Capture the cell that displays the provided text and extract its (X, Y) central coordinate. 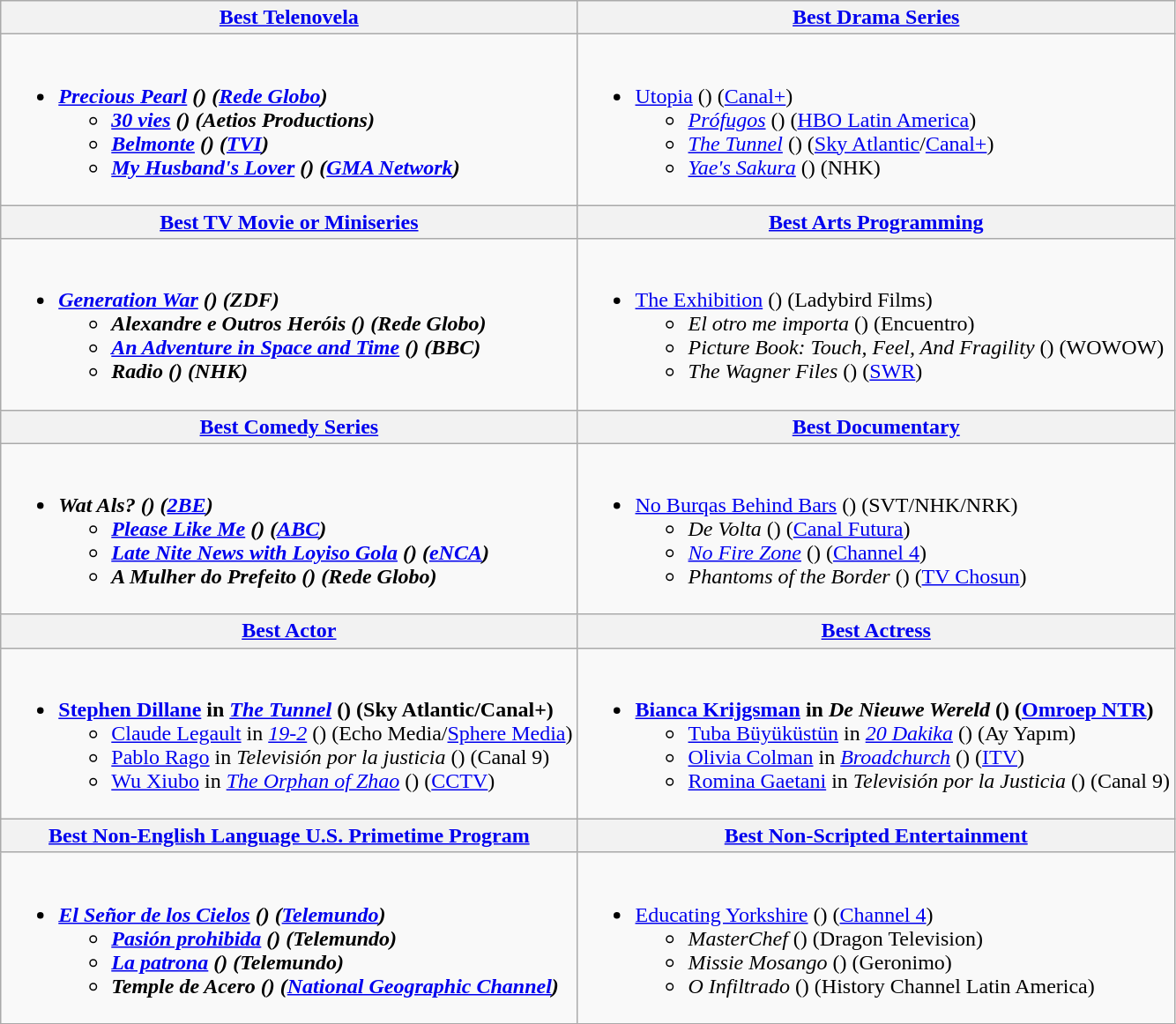
Wat Als? () (2BE)Please Like Me () (ABC)Late Nite News with Loyiso Gola () (eNCA)A Mulher do Prefeito () (Rede Globo) (289, 529)
Best Actress (876, 631)
El Señor de los Cielos () (Telemundo)Pasión prohibida () (Telemundo)La patrona () (Telemundo)Temple de Acero () (National Geographic Channel) (289, 938)
Best Non-English Language U.S. Primetime Program (289, 835)
No Burqas Behind Bars () (SVT/NHK/NRK)De Volta () (Canal Futura)No Fire Zone () (Channel 4)Phantoms of the Border () (TV Chosun) (876, 529)
Best Drama Series (876, 18)
Best Non-Scripted Entertainment (876, 835)
The Exhibition () (Ladybird Films)El otro me importa () (Encuentro)Picture Book: Touch, Feel, And Fragility () (WOWOW)The Wagner Files () (SWR) (876, 324)
Utopia () (Canal+)Prófugos () (HBO Latin America)The Tunnel () (Sky Atlantic/Canal+)Yae's Sakura () (NHK) (876, 120)
Generation War () (ZDF)Alexandre e Outros Heróis () (Rede Globo)An Adventure in Space and Time () (BBC)Radio () (NHK) (289, 324)
Best Comedy Series (289, 427)
Best Actor (289, 631)
Best Telenovela (289, 18)
Precious Pearl () (Rede Globo)30 vies () (Aetios Productions)Belmonte () (TVI)My Husband's Lover () (GMA Network) (289, 120)
Educating Yorkshire () (Channel 4)MasterChef () (Dragon Television)Missie Mosango () (Geronimo)O Infiltrado () (History Channel Latin America) (876, 938)
Best Documentary (876, 427)
Best TV Movie or Miniseries (289, 222)
Best Arts Programming (876, 222)
